Capture the cell that displays the provided text and extract its [X, Y] central coordinate. 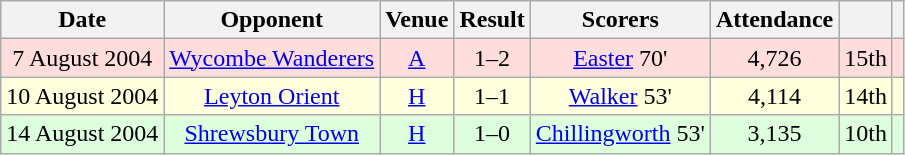
A [417, 58]
7 August 2004 [82, 58]
4,114 [774, 96]
Leyton Orient [272, 96]
Scorers [620, 20]
Attendance [774, 20]
Venue [417, 20]
Result [492, 20]
10th [866, 134]
Walker 53' [620, 96]
3,135 [774, 134]
Shrewsbury Town [272, 134]
Wycombe Wanderers [272, 58]
1–0 [492, 134]
Opponent [272, 20]
Easter 70' [620, 58]
15th [866, 58]
1–2 [492, 58]
4,726 [774, 58]
Chillingworth 53' [620, 134]
Date [82, 20]
14th [866, 96]
1–1 [492, 96]
10 August 2004 [82, 96]
14 August 2004 [82, 134]
